For the text-containing cell, return its midpoint in (X, Y) coordinate format. 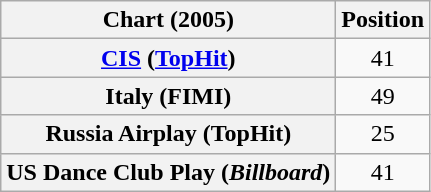
Chart (2005) (168, 20)
Position (383, 20)
49 (383, 96)
CIS (TopHit) (168, 58)
25 (383, 134)
US Dance Club Play (Billboard) (168, 172)
Russia Airplay (TopHit) (168, 134)
Italy (FIMI) (168, 96)
